Search for the cell housing the specified text and yield its (X, Y) center coordinate. 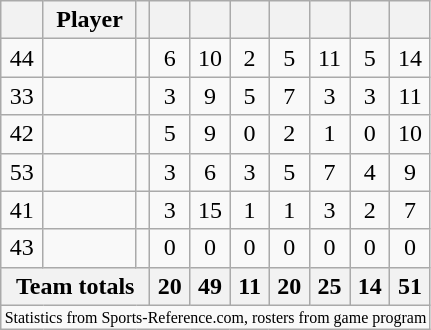
43 (22, 248)
4 (370, 172)
Statistics from Sports-Reference.com, rosters from game program (216, 317)
44 (22, 58)
42 (22, 134)
53 (22, 172)
49 (210, 286)
33 (22, 96)
15 (210, 210)
51 (410, 286)
25 (329, 286)
Player (90, 20)
Team totals (76, 286)
41 (22, 210)
